Scan for the cell matching the given text and deliver its (X, Y) coordinate at center. 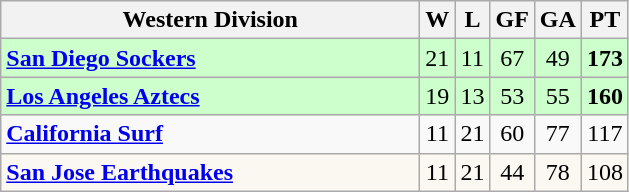
53 (512, 96)
San Diego Sockers (210, 58)
77 (558, 134)
L (472, 20)
44 (512, 172)
GA (558, 20)
Western Division (210, 20)
Los Angeles Aztecs (210, 96)
67 (512, 58)
19 (438, 96)
San Jose Earthquakes (210, 172)
California Surf (210, 134)
55 (558, 96)
117 (604, 134)
PT (604, 20)
108 (604, 172)
13 (472, 96)
GF (512, 20)
173 (604, 58)
W (438, 20)
78 (558, 172)
49 (558, 58)
60 (512, 134)
160 (604, 96)
